Provide the (X, Y) coordinate of the cell's center where the given text is located.  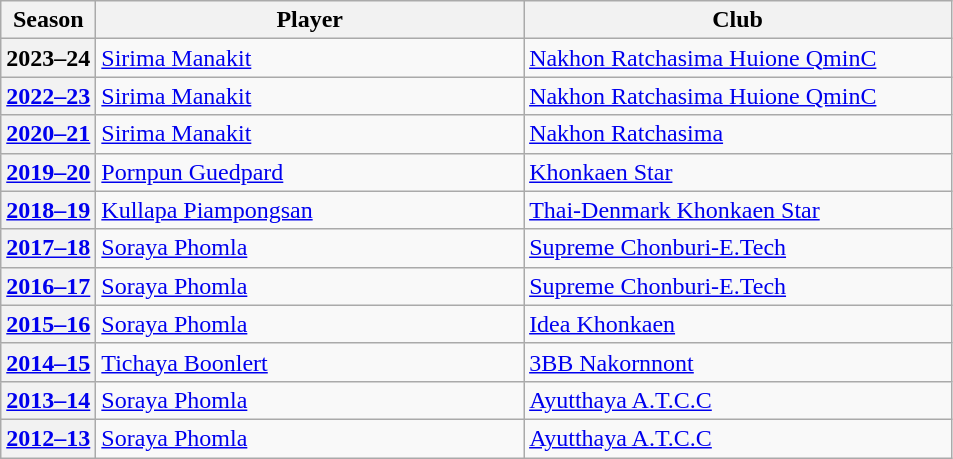
Khonkaen Star (738, 172)
Kullapa Piampongsan (310, 210)
2012–13 (48, 438)
Club (738, 20)
Tichaya Boonlert (310, 362)
2019–20 (48, 172)
Thai-Denmark Khonkaen Star (738, 210)
2013–14 (48, 400)
2023–24 (48, 58)
2015–16 (48, 324)
2018–19 (48, 210)
Season (48, 20)
2022–23 (48, 96)
2017–18 (48, 248)
Player (310, 20)
Nakhon Ratchasima (738, 134)
2016–17 (48, 286)
3BB Nakornnont (738, 362)
2020–21 (48, 134)
Idea Khonkaen (738, 324)
Pornpun Guedpard (310, 172)
2014–15 (48, 362)
